Pinpoint the cell where the given text exists, returning its (X, Y) midpoint coordinate. 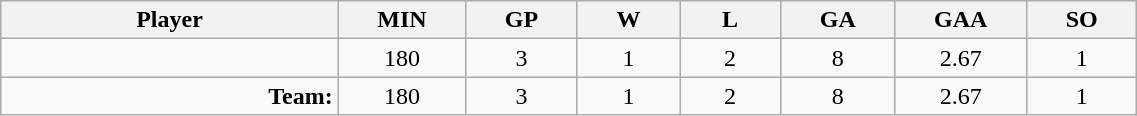
MIN (402, 20)
GAA (961, 20)
GA (838, 20)
Team: (170, 96)
Player (170, 20)
GP (522, 20)
SO (1081, 20)
W (628, 20)
L (730, 20)
